Scan for the cell matching the given text and deliver its (X, Y) coordinate at center. 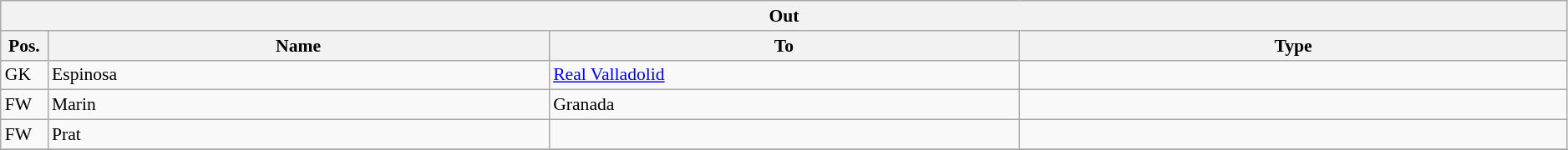
GK (24, 75)
Out (784, 16)
Pos. (24, 46)
To (784, 46)
Espinosa (298, 75)
Marin (298, 105)
Granada (784, 105)
Prat (298, 135)
Type (1293, 46)
Name (298, 46)
Real Valladolid (784, 75)
